Extract the [x, y] coordinate from the center of the cell holding the provided text.  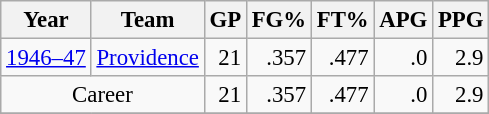
Year [46, 20]
Providence [148, 58]
Career [102, 95]
GP [225, 20]
Team [148, 20]
1946–47 [46, 58]
FT% [342, 20]
APG [404, 20]
FG% [278, 20]
PPG [461, 20]
